Detect which cell encompasses the target text, then output its (x, y) center coordinate. 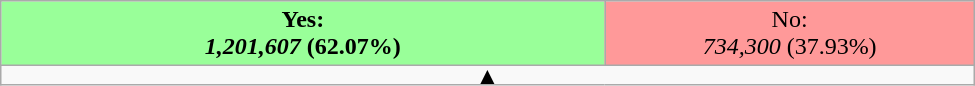
No: 734,300 (37.93%) (790, 34)
Yes: 1,201,607 (62.07%) (303, 34)
